Capture the cell that displays the provided text and extract its (X, Y) central coordinate. 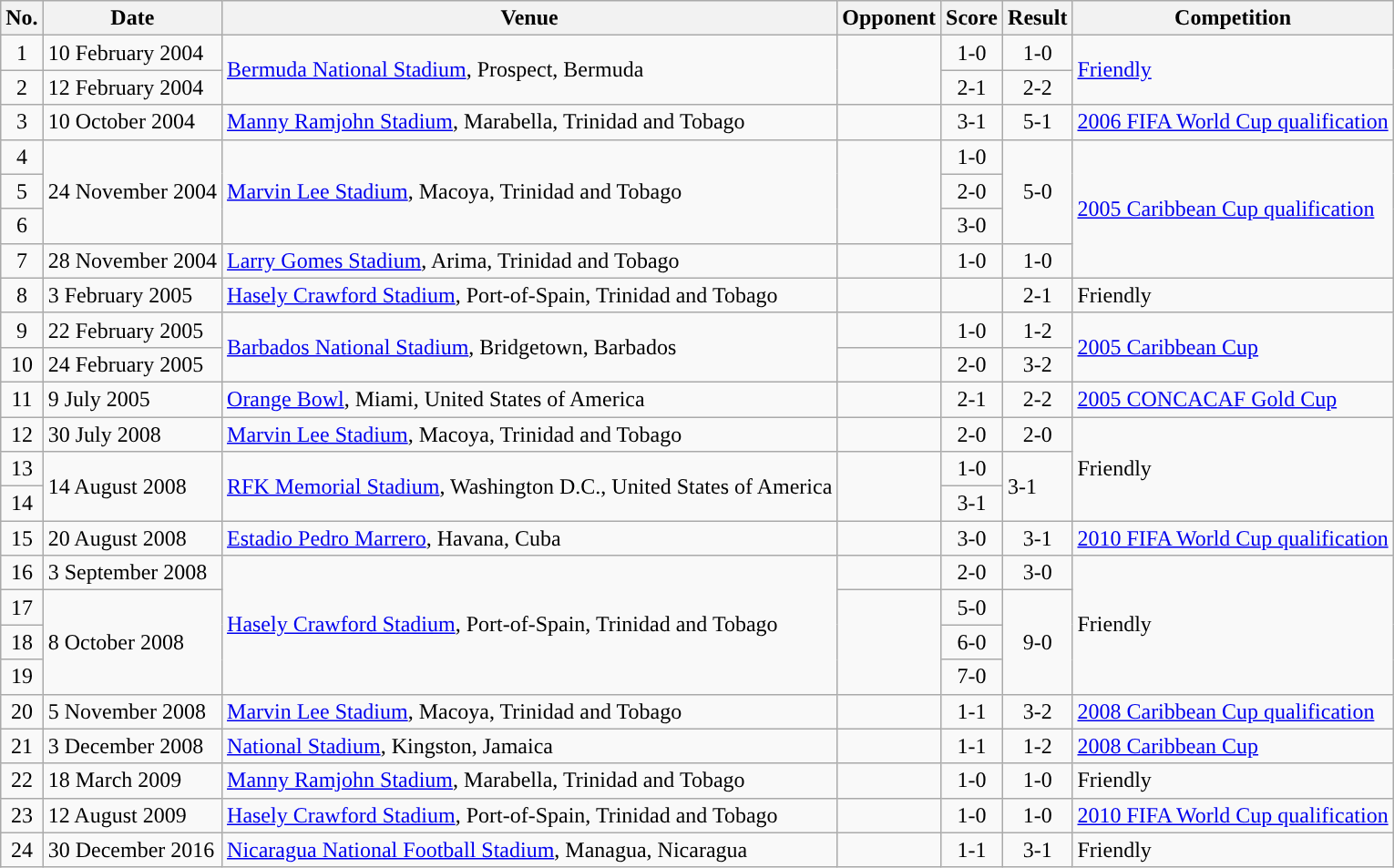
12 (22, 434)
Score (972, 18)
22 (22, 781)
15 (22, 538)
8 October 2008 (132, 642)
2008 Caribbean Cup (1233, 746)
2008 Caribbean Cup qualification (1233, 711)
30 December 2016 (132, 850)
30 July 2008 (132, 434)
17 (22, 608)
7 (22, 260)
Estadio Pedro Marrero, Havana, Cuba (530, 538)
2005 Caribbean Cup (1233, 347)
5 (22, 191)
Larry Gomes Stadium, Arima, Trinidad and Tobago (530, 260)
2005 CONCACAF Gold Cup (1233, 399)
10 February 2004 (132, 53)
7-0 (972, 677)
6 (22, 226)
14 August 2008 (132, 486)
No. (22, 18)
20 August 2008 (132, 538)
4 (22, 157)
Nicaragua National Football Stadium, Managua, Nicaragua (530, 850)
Venue (530, 18)
RFK Memorial Stadium, Washington D.C., United States of America (530, 486)
9-0 (1038, 642)
3 September 2008 (132, 573)
21 (22, 746)
Competition (1233, 18)
11 (22, 399)
19 (22, 677)
3 (22, 122)
2005 Caribbean Cup qualification (1233, 209)
2006 FIFA World Cup qualification (1233, 122)
12 February 2004 (132, 87)
28 November 2004 (132, 260)
National Stadium, Kingston, Jamaica (530, 746)
Result (1038, 18)
9 (22, 330)
6-0 (972, 642)
9 July 2005 (132, 399)
23 (22, 815)
16 (22, 573)
8 (22, 295)
Opponent (889, 18)
24 November 2004 (132, 191)
Bermuda National Stadium, Prospect, Bermuda (530, 70)
14 (22, 504)
22 February 2005 (132, 330)
5 November 2008 (132, 711)
10 October 2004 (132, 122)
10 (22, 364)
2 (22, 87)
24 February 2005 (132, 364)
18 March 2009 (132, 781)
20 (22, 711)
1 (22, 53)
12 August 2009 (132, 815)
Date (132, 18)
18 (22, 642)
13 (22, 469)
24 (22, 850)
3 February 2005 (132, 295)
Barbados National Stadium, Bridgetown, Barbados (530, 347)
5-1 (1038, 122)
Orange Bowl, Miami, United States of America (530, 399)
3 December 2008 (132, 746)
